Scan for the cell matching the given text and deliver its [X, Y] coordinate at center. 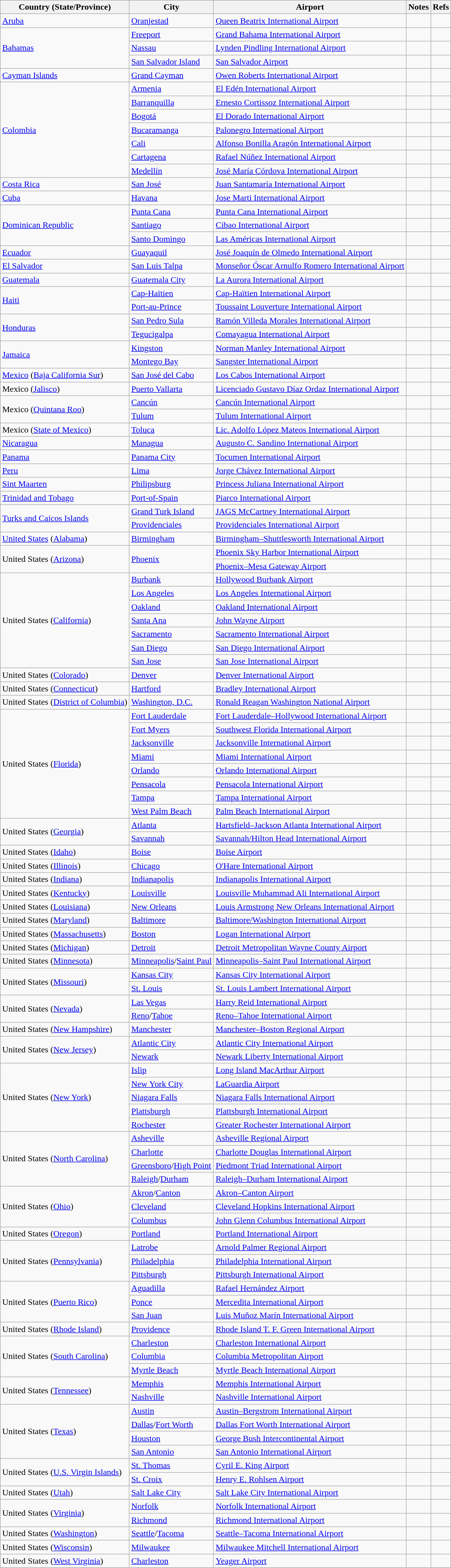
Jacksonville International Airport [310, 743]
United States (U.S. Virgin Islands) [65, 1472]
Pittsburgh International Airport [310, 1275]
Indianapolis International Airport [310, 879]
Mexico (Baja California Sur) [65, 375]
Los Angeles [171, 593]
Luis Muñoz Marín International Airport [310, 1316]
Hartford [171, 689]
Nashville International Airport [310, 1397]
Akron/Canton [171, 1193]
United States (District of Columbia) [65, 702]
Asheville Regional Airport [310, 1138]
Norfolk [171, 1506]
Las Américas International Airport [310, 239]
George Bush Intercontinental Airport [310, 1438]
Honduras [65, 327]
Detroit [171, 947]
Panama [65, 457]
José María Córdova International Airport [310, 171]
Managua [171, 443]
Mexico (Jalisco) [65, 389]
Arnold Palmer Regional Airport [310, 1247]
Los Angeles International Airport [310, 593]
Louisville Muhammad Ali International Airport [310, 893]
Colombia [65, 130]
Orlando [171, 770]
Peru [65, 471]
Hartsfield–Jackson Atlanta International Airport [310, 825]
Greater Rochester International Airport [310, 1125]
United States (New York) [65, 1097]
Piedmont Triad International Airport [310, 1166]
Rochester [171, 1125]
La Aurora International Airport [310, 280]
Boise [171, 852]
Milwaukee Mitchell International Airport [310, 1547]
Cleveland [171, 1206]
Providenciales International Airport [310, 525]
Puerto Vallarta [171, 389]
Turks and Caicos Islands [65, 518]
Memphis [171, 1384]
United States (Indiana) [65, 879]
Jose Marti International Airport [310, 198]
Niagara Falls International Airport [310, 1097]
Jamaica [65, 354]
Ramón Villeda Morales International Airport [310, 320]
Medellín [171, 171]
El Dorado International Airport [310, 116]
Cibao International Airport [310, 225]
United States (Alabama) [65, 539]
United States (Colorado) [65, 675]
Miami [171, 757]
Phoenix–Mesa Gateway Airport [310, 566]
Cayman Islands [65, 75]
Greensboro/High Point [171, 1166]
United States (California) [65, 620]
Barranquilla [171, 102]
Oakland International Airport [310, 607]
Lima [171, 471]
Islip [171, 1070]
John Glenn Columbus International Airport [310, 1220]
Grand Cayman [171, 75]
Houston [171, 1438]
Cartagena [171, 157]
Sacramento [171, 634]
Long Island MacArthur Airport [310, 1070]
Guayaquil [171, 252]
Columbia [171, 1356]
Bahamas [65, 48]
Mexico (State of Mexico) [65, 430]
Baltimore/Washington International Airport [310, 920]
San Jose [171, 661]
United States (Massachusetts) [65, 934]
Memphis International Airport [310, 1384]
Atlanta [171, 825]
Providence [171, 1329]
Philadelphia International Airport [310, 1261]
El Salvador [65, 266]
Savannah [171, 839]
Plattsburgh [171, 1111]
New Orleans [171, 907]
Rhode Island T. F. Green International Airport [310, 1329]
Trinidad and Tobago [65, 498]
Port-of-Spain [171, 498]
Piarco International Airport [310, 498]
Sint Maarten [65, 484]
Phoenix [171, 559]
Guatemala City [171, 280]
United States (Virginia) [65, 1513]
Reno/Tahoe [171, 1015]
Mercedita International Airport [310, 1302]
Salt Lake City [171, 1493]
Toussaint Louverture International Airport [310, 307]
Ronald Reagan Washington National Airport [310, 702]
Plattsburgh International Airport [310, 1111]
St. Louis [171, 988]
Costa Rica [65, 184]
Jacksonville [171, 743]
Austin–Bergstrom International Airport [310, 1411]
Hollywood Burbank Airport [310, 579]
United States (Utah) [65, 1493]
Kingston [171, 348]
United States (Kentucky) [65, 893]
Port-au-Prince [171, 307]
San Salvador Airport [310, 62]
Montego Bay [171, 361]
Fort Lauderdale [171, 716]
Cali [171, 143]
Atlantic City [171, 1043]
United States (Georgia) [65, 831]
Refs [441, 7]
Washington, D.C. [171, 702]
Sacramento International Airport [310, 634]
Columbia Metropolitan Airport [310, 1356]
Nashville [171, 1397]
Freeport [171, 34]
Minneapolis–Saint Paul International Airport [310, 961]
Cancún [171, 402]
Logan International Airport [310, 934]
Raleigh/Durham [171, 1179]
Nassau [171, 48]
Aguadilla [171, 1288]
Lynden Pindling International Airport [310, 48]
Kansas City [171, 975]
United States (Wisconsin) [65, 1547]
West Palm Beach [171, 811]
Cuba [65, 198]
Cleveland Hopkins International Airport [310, 1206]
Columbus [171, 1220]
Guatemala [65, 280]
Boise Airport [310, 852]
Oakland [171, 607]
JAGS McCartney International Airport [310, 511]
Jorge Chávez International Airport [310, 471]
Santo Domingo [171, 239]
O'Hare International Airport [310, 866]
Princess Juliana International Airport [310, 484]
Charlotte Douglas International Airport [310, 1152]
Miami International Airport [310, 757]
San Jose International Airport [310, 661]
Richmond International Airport [310, 1520]
Santiago [171, 225]
Owen Roberts International Airport [310, 75]
San José [171, 184]
Manchester [171, 1029]
United States (South Carolina) [65, 1356]
Cancún International Airport [310, 402]
Philipsburg [171, 484]
Philadelphia [171, 1261]
Newark Liberty International Airport [310, 1057]
Ecuador [65, 252]
St. Croix [171, 1479]
LaGuardia Airport [310, 1084]
Pensacola [171, 784]
United States (Tennessee) [65, 1390]
Grand Bahama International Airport [310, 34]
Palm Beach International Airport [310, 811]
Myrtle Beach International Airport [310, 1370]
Santa Ana [171, 621]
Asheville [171, 1138]
Chicago [171, 866]
Licenciado Gustavo Díaz Ordaz International Airport [310, 389]
Providenciales [171, 525]
Cap-Haïtien International Airport [310, 293]
San Diego [171, 648]
Milwaukee [171, 1547]
John Wayne Airport [310, 621]
United States (Washington) [65, 1534]
Queen Beatrix International Airport [310, 21]
Akron–Canton Airport [310, 1193]
Niagara Falls [171, 1097]
Oranjestad [171, 21]
Tulum [171, 416]
Louisville [171, 893]
Juan Santamaría International Airport [310, 184]
Comayagua International Airport [310, 334]
Dominican Republic [65, 225]
Charleston International Airport [310, 1343]
Tampa International Airport [310, 797]
Airport [310, 7]
San Luis Talpa [171, 266]
San Juan [171, 1316]
United States (New Hampshire) [65, 1029]
El Edén International Airport [310, 89]
Portland International Airport [310, 1234]
Birmingham [171, 539]
Bradley International Airport [310, 689]
Atlantic City International Airport [310, 1043]
Baltimore [171, 920]
United States (Texas) [65, 1431]
Tegucigalpa [171, 334]
Kansas City International Airport [310, 975]
Southwest Florida International Airport [310, 729]
Henry E. Rohlsen Airport [310, 1479]
United States (Florida) [65, 763]
Country (State/Province) [65, 7]
San Salvador Island [171, 62]
Armenia [171, 89]
United States (Idaho) [65, 852]
United States (West Virginia) [65, 1561]
Seattle–Tacoma International Airport [310, 1534]
Palonegro International Airport [310, 130]
Punta Cana International Airport [310, 212]
United States (Nevada) [65, 1009]
United States (Illinois) [65, 866]
Nicaragua [65, 443]
San Pedro Sula [171, 320]
Birmingham–Shuttlesworth International Airport [310, 539]
Myrtle Beach [171, 1370]
United States (Rhode Island) [65, 1329]
San Antonio [171, 1452]
San Diego International Airport [310, 648]
Notes [418, 7]
Bucaramanga [171, 130]
Pittsburgh [171, 1275]
Alfonso Bonilla Aragón International Airport [310, 143]
Denver [171, 675]
Bogotá [171, 116]
Ponce [171, 1302]
Minneapolis/Saint Paul [171, 961]
United States (Arizona) [65, 559]
St. Thomas [171, 1465]
Norfolk International Airport [310, 1506]
Burbank [171, 579]
Fort Lauderdale–Hollywood International Airport [310, 716]
Austin [171, 1411]
Las Vegas [171, 1002]
Detroit Metropolitan Wayne County Airport [310, 947]
San Antonio International Airport [310, 1452]
Yeager Airport [310, 1561]
City [171, 7]
Orlando International Airport [310, 770]
Savannah/Hilton Head International Airport [310, 839]
Richmond [171, 1520]
Monseñor Óscar Arnulfo Romero International Airport [310, 266]
New York City [171, 1084]
Harry Reid International Airport [310, 1002]
Newark [171, 1057]
United States (Minnesota) [65, 961]
Raleigh–Durham International Airport [310, 1179]
Denver International Airport [310, 675]
Charlotte [171, 1152]
Norman Manley International Airport [310, 348]
Latrobe [171, 1247]
Rafael Hernández Airport [310, 1288]
Rafael Núñez International Airport [310, 157]
Lic. Adolfo López Mateos International Airport [310, 430]
Tulum International Airport [310, 416]
Cyril E. King Airport [310, 1465]
Pensacola International Airport [310, 784]
Augusto C. Sandino International Airport [310, 443]
United States (Missouri) [65, 981]
Toluca [171, 430]
United States (New Jersey) [65, 1050]
Ernesto Cortissoz International Airport [310, 102]
United States (Oregon) [65, 1234]
Punta Cana [171, 212]
Mexico (Quintana Roo) [65, 409]
Dallas/Fort Worth [171, 1424]
Louis Armstrong New Orleans International Airport [310, 907]
José Joaquín de Olmedo International Airport [310, 252]
United States (Connecticut) [65, 689]
Cap-Haïtien [171, 293]
San José del Cabo [171, 375]
United States (Maryland) [65, 920]
United States (Pennsylvania) [65, 1261]
United States (North Carolina) [65, 1159]
Portland [171, 1234]
Boston [171, 934]
Manchester–Boston Regional Airport [310, 1029]
Dallas Fort Worth International Airport [310, 1424]
Los Cabos International Airport [310, 375]
Phoenix Sky Harbor International Airport [310, 552]
United States (Michigan) [65, 947]
Tampa [171, 797]
United States (Puerto Rico) [65, 1302]
Indianapolis [171, 879]
Havana [171, 198]
Seattle/Tacoma [171, 1534]
Grand Turk Island [171, 511]
Reno–Tahoe International Airport [310, 1015]
St. Louis Lambert International Airport [310, 988]
Tocumen International Airport [310, 457]
Aruba [65, 21]
Panama City [171, 457]
Fort Myers [171, 729]
United States (Ohio) [65, 1206]
Sangster International Airport [310, 361]
Haiti [65, 300]
United States (Louisiana) [65, 907]
Salt Lake City International Airport [310, 1493]
